Pinpoint the cell where the given text exists, returning its [x, y] midpoint coordinate. 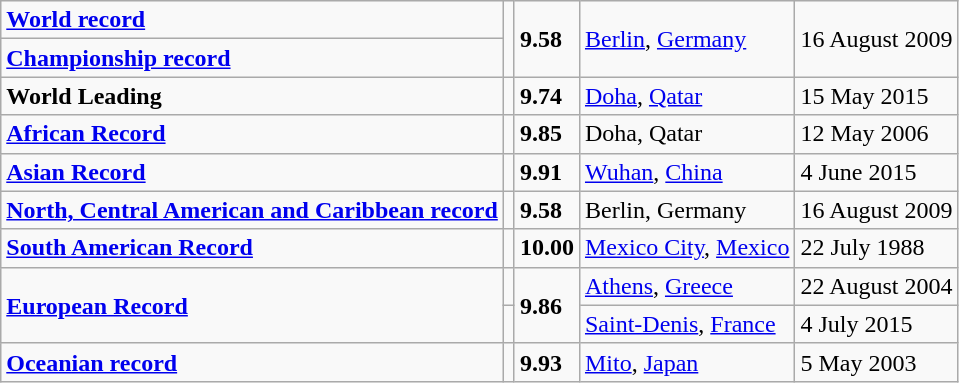
Mito, Japan [686, 362]
Saint-Denis, France [686, 324]
4 July 2015 [876, 324]
Mexico City, Mexico [686, 248]
10.00 [546, 248]
Wuhan, China [686, 172]
South American Record [252, 248]
World record [252, 20]
European Record [252, 305]
9.91 [546, 172]
12 May 2006 [876, 134]
North, Central American and Caribbean record [252, 210]
Asian Record [252, 172]
9.86 [546, 305]
9.74 [546, 96]
Championship record [252, 58]
9.93 [546, 362]
African Record [252, 134]
Oceanian record [252, 362]
5 May 2003 [876, 362]
22 July 1988 [876, 248]
Athens, Greece [686, 286]
4 June 2015 [876, 172]
22 August 2004 [876, 286]
9.85 [546, 134]
15 May 2015 [876, 96]
World Leading [252, 96]
